Identify which cell holds the provided text, then report its [x, y] central coordinate. 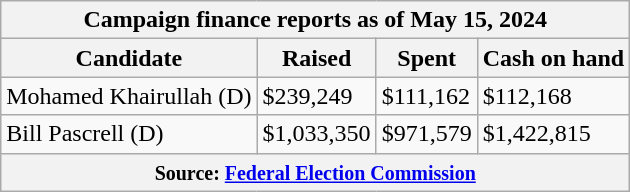
Source: Federal Election Commission [316, 172]
$1,422,815 [553, 134]
Cash on hand [553, 58]
Raised [316, 58]
$239,249 [316, 96]
Mohamed Khairullah (D) [129, 96]
$971,579 [426, 134]
$111,162 [426, 96]
Spent [426, 58]
Campaign finance reports as of May 15, 2024 [316, 20]
$112,168 [553, 96]
$1,033,350 [316, 134]
Bill Pascrell (D) [129, 134]
Candidate [129, 58]
